Pinpoint the cell where the given text exists, returning its [x, y] midpoint coordinate. 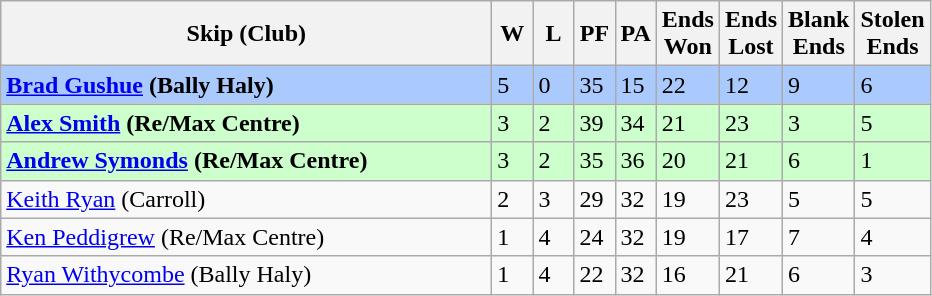
20 [688, 161]
Keith Ryan (Carroll) [246, 199]
36 [636, 161]
Brad Gushue (Bally Haly) [246, 85]
Blank Ends [819, 34]
Stolen Ends [892, 34]
34 [636, 123]
PF [594, 34]
Andrew Symonds (Re/Max Centre) [246, 161]
W [512, 34]
17 [750, 237]
Skip (Club) [246, 34]
Ryan Withycombe (Bally Haly) [246, 275]
9 [819, 85]
39 [594, 123]
Ken Peddigrew (Re/Max Centre) [246, 237]
Ends Won [688, 34]
Ends Lost [750, 34]
15 [636, 85]
L [554, 34]
12 [750, 85]
0 [554, 85]
Alex Smith (Re/Max Centre) [246, 123]
16 [688, 275]
24 [594, 237]
29 [594, 199]
PA [636, 34]
7 [819, 237]
